Output the (X, Y) coordinate of the center of the cell containing the given text.  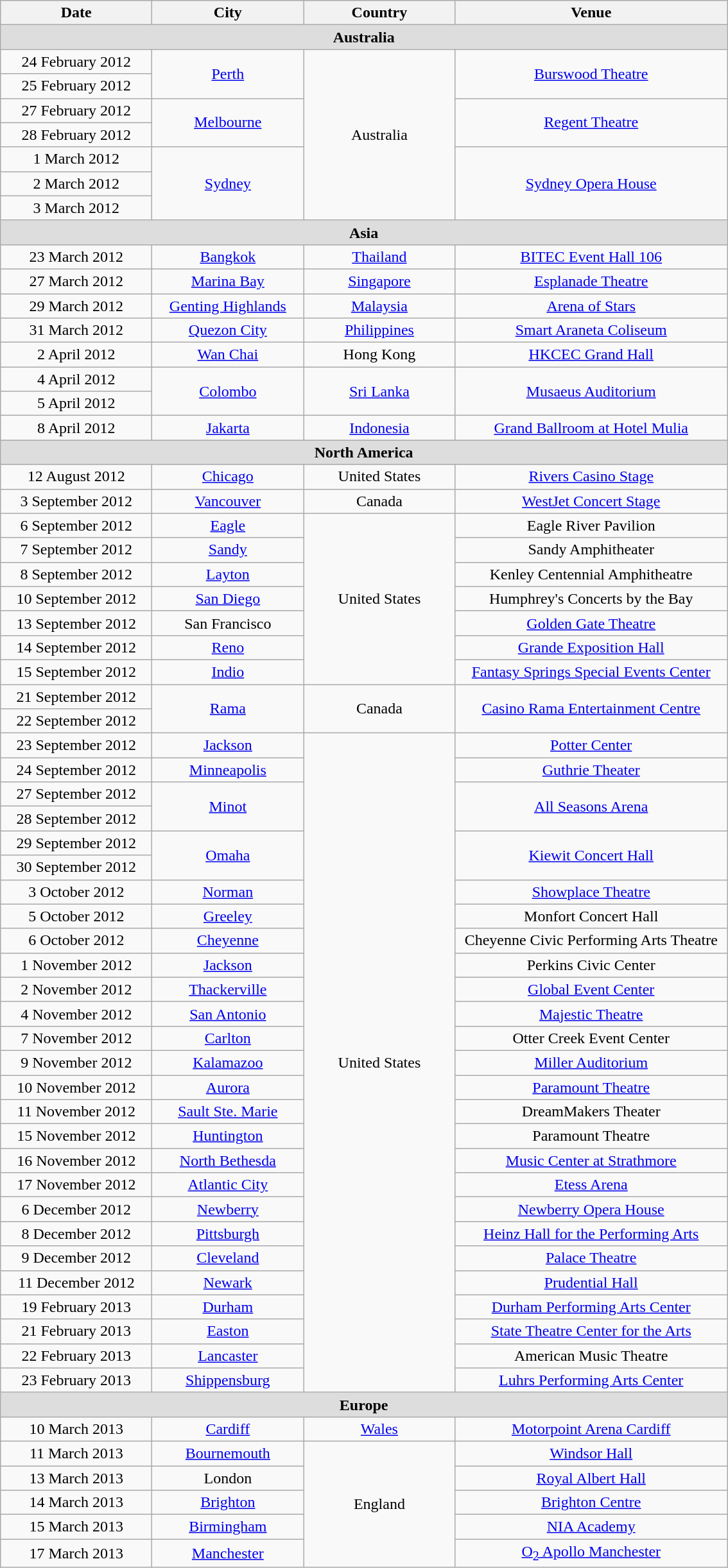
3 September 2012 (76, 501)
Motorpoint Arena Cardiff (591, 1429)
Reno (228, 647)
2 April 2012 (76, 355)
Marina Bay (228, 281)
Etess Arena (591, 1185)
HKCEC Grand Hall (591, 355)
Newberry (228, 1209)
8 April 2012 (76, 428)
Golden Gate Theatre (591, 623)
Venue (591, 13)
Chicago (228, 477)
6 September 2012 (76, 525)
19 February 2013 (76, 1307)
23 March 2012 (76, 257)
Wan Chai (228, 355)
31 March 2012 (76, 330)
Rama (228, 708)
London (228, 1478)
1 November 2012 (76, 965)
10 September 2012 (76, 599)
7 November 2012 (76, 1038)
17 November 2012 (76, 1185)
2 March 2012 (76, 183)
24 September 2012 (76, 770)
Showplace Theatre (591, 892)
15 September 2012 (76, 672)
NIA Academy (591, 1527)
Grande Exposition Hall (591, 647)
Date (76, 13)
22 September 2012 (76, 721)
Casino Rama Entertainment Centre (591, 708)
Palace Theatre (591, 1258)
Melbourne (228, 123)
Easton (228, 1331)
Genting Highlands (228, 306)
1 March 2012 (76, 159)
Lancaster (228, 1356)
10 November 2012 (76, 1087)
State Theatre Center for the Arts (591, 1331)
13 March 2013 (76, 1478)
6 December 2012 (76, 1209)
WestJet Concert Stage (591, 501)
28 September 2012 (76, 819)
Manchester (228, 1553)
Indonesia (379, 428)
Shippensburg (228, 1380)
8 December 2012 (76, 1234)
4 November 2012 (76, 1014)
21 February 2013 (76, 1331)
Sault Ste. Marie (228, 1112)
30 September 2012 (76, 867)
DreamMakers Theater (591, 1112)
All Seasons Arena (591, 806)
21 September 2012 (76, 696)
Sri Lanka (379, 391)
Cardiff (228, 1429)
Omaha (228, 855)
14 March 2013 (76, 1503)
Indio (228, 672)
Kenley Centennial Amphitheatre (591, 574)
28 February 2012 (76, 135)
Prudential Hall (591, 1283)
9 December 2012 (76, 1258)
11 March 2013 (76, 1453)
Sydney Opera House (591, 183)
Durham Performing Arts Center (591, 1307)
Perth (228, 74)
Heinz Hall for the Performing Arts (591, 1234)
12 August 2012 (76, 477)
25 February 2012 (76, 86)
Norman (228, 892)
City (228, 13)
North Bethesda (228, 1161)
Bournemouth (228, 1453)
Luhrs Performing Arts Center (591, 1380)
10 March 2013 (76, 1429)
Philippines (379, 330)
Global Event Center (591, 989)
Kalamazoo (228, 1062)
14 September 2012 (76, 647)
Durham (228, 1307)
Rivers Casino Stage (591, 477)
Brighton (228, 1503)
Fantasy Springs Special Events Center (591, 672)
15 March 2013 (76, 1527)
Birmingham (228, 1527)
Wales (379, 1429)
Layton (228, 574)
Potter Center (591, 746)
Monfort Concert Hall (591, 916)
6 October 2012 (76, 941)
Greeley (228, 916)
Pittsburgh (228, 1234)
Cheyenne Civic Performing Arts Theatre (591, 941)
Windsor Hall (591, 1453)
Otter Creek Event Center (591, 1038)
27 September 2012 (76, 794)
Perkins Civic Center (591, 965)
13 September 2012 (76, 623)
San Antonio (228, 1014)
2 November 2012 (76, 989)
29 March 2012 (76, 306)
15 November 2012 (76, 1136)
BITEC Event Hall 106 (591, 257)
16 November 2012 (76, 1161)
Jakarta (228, 428)
Cleveland (228, 1258)
San Diego (228, 599)
Cheyenne (228, 941)
Europe (364, 1404)
Esplanade Theatre (591, 281)
Huntington (228, 1136)
Regent Theatre (591, 123)
5 October 2012 (76, 916)
Carlton (228, 1038)
American Music Theatre (591, 1356)
Vancouver (228, 501)
Guthrie Theater (591, 770)
9 November 2012 (76, 1062)
Majestic Theatre (591, 1014)
Malaysia (379, 306)
Asia (364, 232)
3 October 2012 (76, 892)
Sandy (228, 550)
Atlantic City (228, 1185)
23 September 2012 (76, 746)
Eagle (228, 525)
Burswood Theatre (591, 74)
24 February 2012 (76, 62)
11 November 2012 (76, 1112)
8 September 2012 (76, 574)
27 March 2012 (76, 281)
29 September 2012 (76, 843)
Arena of Stars (591, 306)
5 April 2012 (76, 404)
Singapore (379, 281)
Bangkok (228, 257)
7 September 2012 (76, 550)
23 February 2013 (76, 1380)
Sandy Amphitheater (591, 550)
Royal Albert Hall (591, 1478)
Hong Kong (379, 355)
Sydney (228, 183)
Grand Ballroom at Hotel Mulia (591, 428)
Minot (228, 806)
Quezon City (228, 330)
Thailand (379, 257)
17 March 2013 (76, 1553)
Minneapolis (228, 770)
3 March 2012 (76, 208)
North America (364, 452)
Eagle River Pavilion (591, 525)
Smart Araneta Coliseum (591, 330)
Brighton Centre (591, 1503)
27 February 2012 (76, 110)
11 December 2012 (76, 1283)
San Francisco (228, 623)
Music Center at Strathmore (591, 1161)
Kiewit Concert Hall (591, 855)
Newberry Opera House (591, 1209)
Humphrey's Concerts by the Bay (591, 599)
O2 Apollo Manchester (591, 1553)
Miller Auditorium (591, 1062)
Country (379, 13)
22 February 2013 (76, 1356)
England (379, 1504)
Thackerville (228, 989)
4 April 2012 (76, 379)
Musaeus Auditorium (591, 391)
Colombo (228, 391)
Aurora (228, 1087)
Newark (228, 1283)
